Identify which cell holds the provided text, then report its (X, Y) central coordinate. 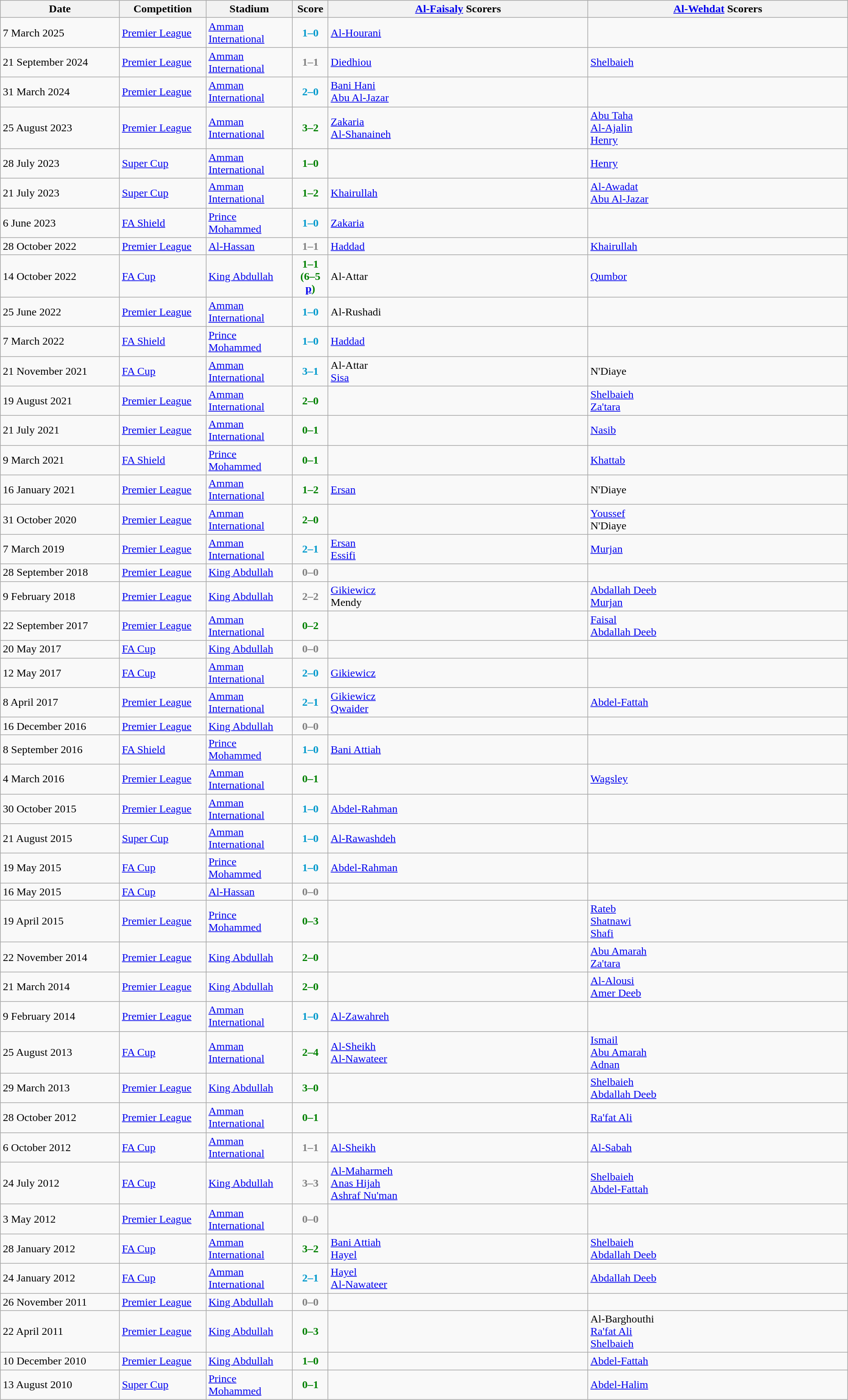
28 October 2012 (60, 1118)
Bani Hani Abu Al-Jazar (458, 92)
7 March 2025 (60, 33)
20 May 2017 (60, 649)
Shelbaieh (718, 62)
7 March 2022 (60, 341)
3–1 (310, 371)
Hayel Al-Nawateer (458, 1278)
Al-Sheikh (458, 1147)
Abdallah Deeb Murjan (718, 596)
21 November 2021 (60, 371)
3 May 2012 (60, 1219)
Khattab (718, 460)
7 March 2019 (60, 549)
19 August 2021 (60, 401)
12 May 2017 (60, 673)
6 June 2023 (60, 222)
29 March 2013 (60, 1088)
Al-Rawashdeh (458, 839)
3–0 (310, 1088)
Nasib (718, 430)
Ra'fat Ali (718, 1118)
21 September 2024 (60, 62)
Abdel-Halim (718, 1385)
0–2 (310, 625)
Ismail Abu Amarah Adnan (718, 1052)
Qumbor (718, 276)
Al-Zawahreh (458, 1017)
Ersan (458, 490)
10 December 2010 (60, 1361)
31 March 2024 (60, 92)
Al-Faisaly Scorers (458, 9)
Score (310, 9)
Abu Amarah Za'tara (718, 957)
19 May 2015 (60, 868)
1–1 (6–5 p) (310, 276)
Al-Wehdat Scorers (718, 9)
Gikiewicz Mendy (458, 596)
Faisal Abdallah Deeb (718, 625)
Zakaria (458, 222)
19 April 2015 (60, 921)
Youssef N'Diaye (718, 520)
Al-Sheikh Al-Nawateer (458, 1052)
14 October 2022 (60, 276)
9 February 2014 (60, 1017)
Abdallah Deeb (718, 1278)
Al-Rushadi (458, 312)
22 November 2014 (60, 957)
3–3 (310, 1183)
Shelbaieh Abdel-Fattah (718, 1183)
Shelbaieh Za'tara (718, 401)
Bani Attiah Hayel (458, 1248)
28 January 2012 (60, 1248)
24 July 2012 (60, 1183)
Date (60, 9)
28 October 2022 (60, 246)
6 October 2012 (60, 1147)
Gikiewicz Qwaider (458, 702)
28 September 2018 (60, 573)
21 August 2015 (60, 839)
30 October 2015 (60, 809)
Al-Attar (458, 276)
Bani Attiah (458, 749)
Al-Barghouthi Ra'fat Ali Shelbaieh (718, 1332)
Al-Sabah (718, 1147)
25 June 2022 (60, 312)
31 October 2020 (60, 520)
Al-Attar Sisa (458, 371)
16 December 2016 (60, 726)
26 November 2011 (60, 1302)
13 August 2010 (60, 1385)
24 January 2012 (60, 1278)
16 January 2021 (60, 490)
9 March 2021 (60, 460)
22 September 2017 (60, 625)
Wagsley (718, 779)
9 February 2018 (60, 596)
2–2 (310, 596)
Diedhiou (458, 62)
Zakaria Al-Shanaineh (458, 128)
Al-Alousi Amer Deeb (718, 987)
Murjan (718, 549)
Henry (718, 163)
Al-Hourani (458, 33)
22 April 2011 (60, 1332)
Al-Maharmeh Anas Hijah Ashraf Nu'man (458, 1183)
16 May 2015 (60, 892)
25 August 2023 (60, 128)
Rateb Shatnawi Shafi (718, 921)
28 July 2023 (60, 163)
Ersan Essifi (458, 549)
Stadium (249, 9)
4 March 2016 (60, 779)
Gikiewicz (458, 673)
Competition (163, 9)
21 July 2023 (60, 193)
21 March 2014 (60, 987)
Abu Taha Al-Ajalin Henry (718, 128)
8 April 2017 (60, 702)
2–4 (310, 1052)
25 August 2013 (60, 1052)
8 September 2016 (60, 749)
Al-Awadat Abu Al-Jazar (718, 193)
21 July 2021 (60, 430)
